Search for the cell housing the specified text and yield its (x, y) center coordinate. 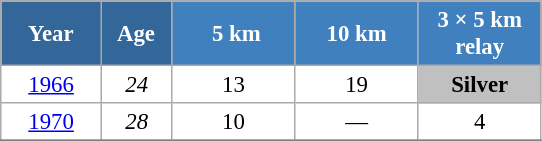
Silver (480, 85)
1970 (52, 122)
24 (136, 85)
10 (234, 122)
3 × 5 km relay (480, 34)
Year (52, 34)
5 km (234, 34)
28 (136, 122)
1966 (52, 85)
Age (136, 34)
4 (480, 122)
— (356, 122)
19 (356, 85)
13 (234, 85)
10 km (356, 34)
